Return the [X, Y] coordinate for the center point of the cell that contains the specified text.  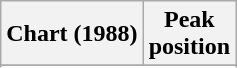
Chart (1988) [72, 34]
Peakposition [189, 34]
